From the cell containing the given text, extract its center point as (X, Y) coordinate. 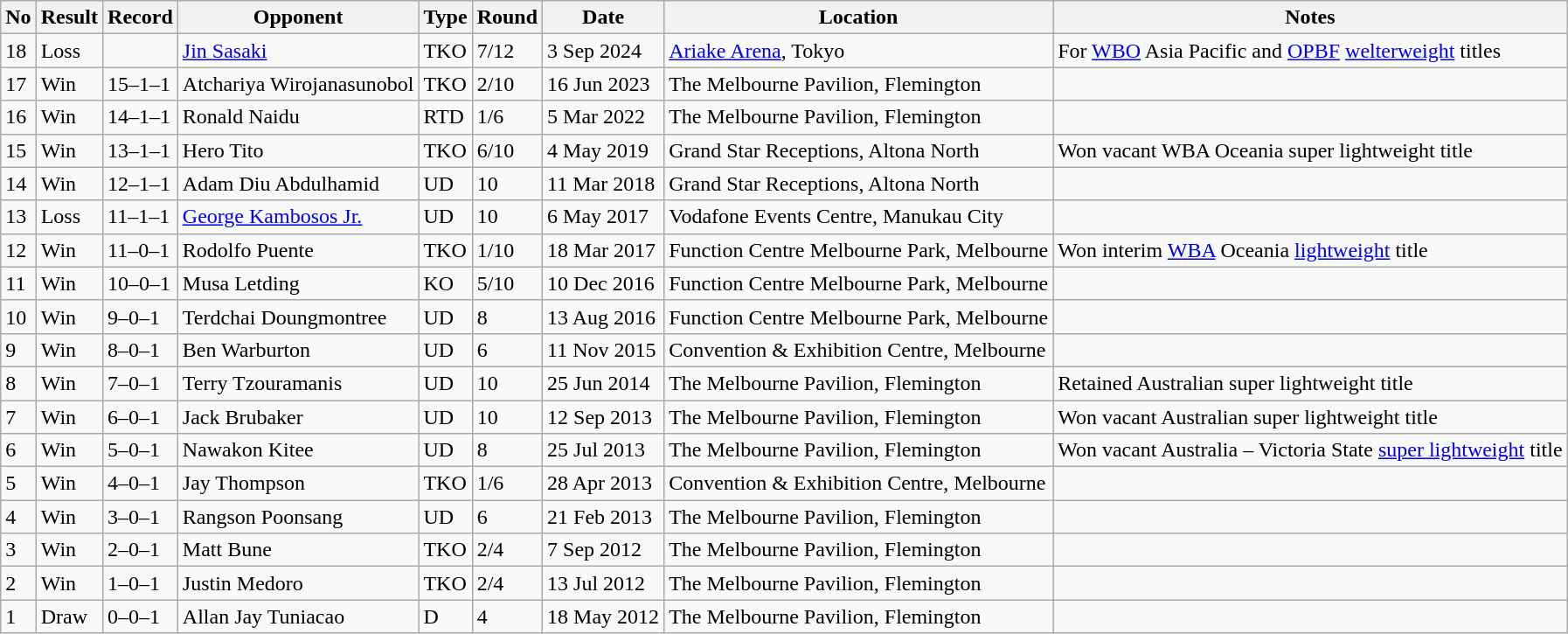
Draw (69, 617)
Jin Sasaki (298, 51)
Notes (1310, 17)
Hero Tito (298, 150)
7–0–1 (141, 383)
Rangson Poonsang (298, 517)
Terdchai Doungmontree (298, 317)
14 (18, 184)
13 Jul 2012 (603, 583)
Rodolfo Puente (298, 250)
Type (446, 17)
28 Apr 2013 (603, 484)
25 Jun 2014 (603, 383)
9–0–1 (141, 317)
Round (507, 17)
2/10 (507, 84)
7/12 (507, 51)
10 Dec 2016 (603, 283)
15–1–1 (141, 84)
8–0–1 (141, 350)
12 Sep 2013 (603, 417)
Adam Diu Abdulhamid (298, 184)
17 (18, 84)
5 Mar 2022 (603, 117)
6–0–1 (141, 417)
Retained Australian super lightweight title (1310, 383)
Allan Jay Tuniacao (298, 617)
Ben Warburton (298, 350)
11 (18, 283)
13 Aug 2016 (603, 317)
11–1–1 (141, 217)
5/10 (507, 283)
Opponent (298, 17)
George Kambosos Jr. (298, 217)
Jay Thompson (298, 484)
Nawakon Kitee (298, 450)
12–1–1 (141, 184)
3 (18, 550)
KO (446, 283)
D (446, 617)
2–0–1 (141, 550)
1–0–1 (141, 583)
3 Sep 2024 (603, 51)
15 (18, 150)
Ronald Naidu (298, 117)
7 Sep 2012 (603, 550)
4 May 2019 (603, 150)
No (18, 17)
5–0–1 (141, 450)
11–0–1 (141, 250)
10–0–1 (141, 283)
Location (858, 17)
4–0–1 (141, 484)
12 (18, 250)
25 Jul 2013 (603, 450)
3–0–1 (141, 517)
Atchariya Wirojanasunobol (298, 84)
Ariake Arena, Tokyo (858, 51)
Record (141, 17)
Won vacant WBA Oceania super lightweight title (1310, 150)
6 May 2017 (603, 217)
13 (18, 217)
Vodafone Events Centre, Manukau City (858, 217)
11 Nov 2015 (603, 350)
Jack Brubaker (298, 417)
Date (603, 17)
1 (18, 617)
1/10 (507, 250)
9 (18, 350)
6/10 (507, 150)
For WBO Asia Pacific and OPBF welterweight titles (1310, 51)
16 Jun 2023 (603, 84)
Result (69, 17)
11 Mar 2018 (603, 184)
5 (18, 484)
RTD (446, 117)
Won interim WBA Oceania lightweight title (1310, 250)
Justin Medoro (298, 583)
Won vacant Australia – Victoria State super lightweight title (1310, 450)
Musa Letding (298, 283)
18 May 2012 (603, 617)
Matt Bune (298, 550)
13–1–1 (141, 150)
14–1–1 (141, 117)
18 (18, 51)
Won vacant Australian super lightweight title (1310, 417)
21 Feb 2013 (603, 517)
0–0–1 (141, 617)
18 Mar 2017 (603, 250)
16 (18, 117)
2 (18, 583)
Terry Tzouramanis (298, 383)
7 (18, 417)
